Pinpoint the cell where the given text exists, returning its [x, y] midpoint coordinate. 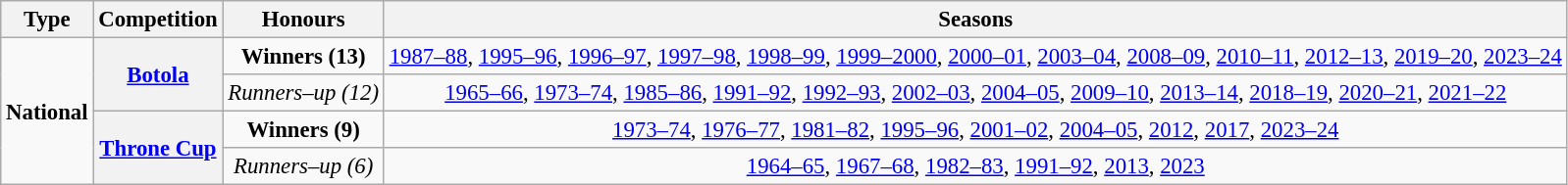
Winners (9) [303, 130]
Competition [158, 20]
Seasons [975, 20]
Type [47, 20]
1965–66, 1973–74, 1985–86, 1991–92, 1992–93, 2002–03, 2004–05, 2009–10, 2013–14, 2018–19, 2020–21, 2021–22 [975, 93]
1973–74, 1976–77, 1981–82, 1995–96, 2001–02, 2004–05, 2012, 2017, 2023–24 [975, 130]
1964–65, 1967–68, 1982–83, 1991–92, 2013, 2023 [975, 166]
Throne Cup [158, 149]
National [47, 112]
Runners–up (12) [303, 93]
1987–88, 1995–96, 1996–97, 1997–98, 1998–99, 1999–2000, 2000–01, 2003–04, 2008–09, 2010–11, 2012–13, 2019–20, 2023–24 [975, 57]
Winners (13) [303, 57]
Honours [303, 20]
Runners–up (6) [303, 166]
Botola [158, 74]
